Pinpoint the cell where the given text exists, returning its (x, y) midpoint coordinate. 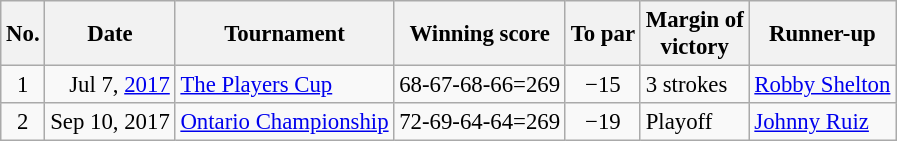
3 strokes (694, 85)
Runner-up (822, 34)
The Players Cup (284, 85)
To par (602, 34)
72-69-64-64=269 (480, 122)
Sep 10, 2017 (110, 122)
68-67-68-66=269 (480, 85)
Playoff (694, 122)
1 (23, 85)
Robby Shelton (822, 85)
Tournament (284, 34)
−15 (602, 85)
Date (110, 34)
Johnny Ruiz (822, 122)
2 (23, 122)
−19 (602, 122)
Winning score (480, 34)
No. (23, 34)
Margin ofvictory (694, 34)
Ontario Championship (284, 122)
Jul 7, 2017 (110, 85)
